Detect which cell encompasses the target text, then output its [X, Y] center coordinate. 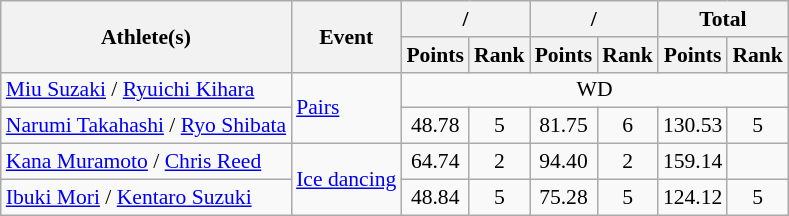
Total [723, 19]
Narumi Takahashi / Ryo Shibata [146, 126]
159.14 [692, 162]
Event [346, 36]
6 [628, 126]
124.12 [692, 197]
64.74 [435, 162]
Ice dancing [346, 180]
130.53 [692, 126]
94.40 [564, 162]
48.78 [435, 126]
WD [594, 90]
Ibuki Mori / Kentaro Suzuki [146, 197]
75.28 [564, 197]
48.84 [435, 197]
Athlete(s) [146, 36]
Pairs [346, 108]
Kana Muramoto / Chris Reed [146, 162]
Miu Suzaki / Ryuichi Kihara [146, 90]
81.75 [564, 126]
